Provide the [x, y] coordinate of the cell's center where the given text is located.  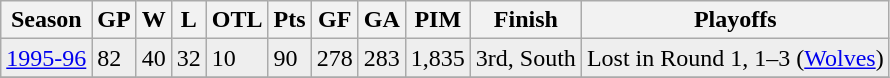
GP [114, 20]
Lost in Round 1, 1–3 (Wolves) [735, 58]
283 [382, 58]
278 [334, 58]
3rd, South [526, 58]
40 [154, 58]
GA [382, 20]
90 [290, 58]
PIM [438, 20]
W [154, 20]
1995-96 [46, 58]
GF [334, 20]
32 [188, 58]
Playoffs [735, 20]
Pts [290, 20]
82 [114, 58]
Finish [526, 20]
L [188, 20]
OTL [237, 20]
1,835 [438, 58]
Season [46, 20]
10 [237, 58]
